From the cell containing the given text, extract its center point as (x, y) coordinate. 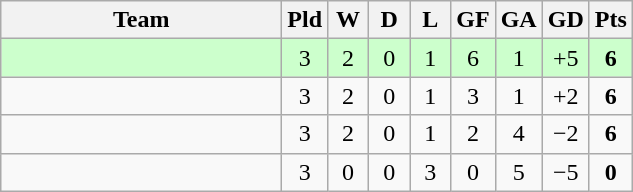
GA (518, 20)
+5 (566, 58)
4 (518, 134)
L (430, 20)
+2 (566, 96)
5 (518, 172)
−2 (566, 134)
GF (473, 20)
Pts (610, 20)
D (390, 20)
GD (566, 20)
−5 (566, 172)
Pld (305, 20)
Team (142, 20)
W (348, 20)
